Detect which cell encompasses the target text, then output its [X, Y] center coordinate. 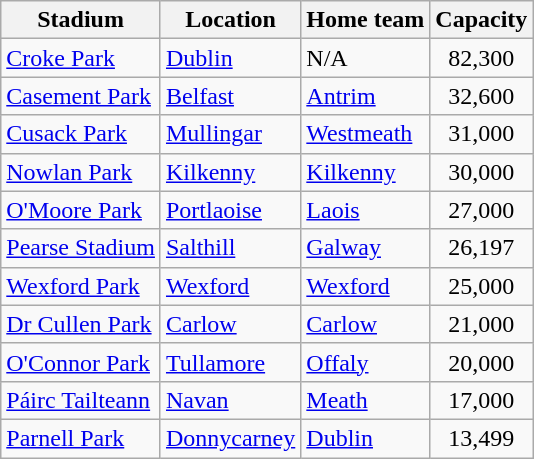
21,000 [482, 324]
Galway [366, 248]
82,300 [482, 58]
Croke Park [81, 58]
Nowlan Park [81, 172]
Capacity [482, 20]
Belfast [230, 96]
N/A [366, 58]
32,600 [482, 96]
Pearse Stadium [81, 248]
Meath [366, 400]
Stadium [81, 20]
20,000 [482, 362]
13,499 [482, 438]
Antrim [366, 96]
Home team [366, 20]
17,000 [482, 400]
Cusack Park [81, 134]
Mullingar [230, 134]
Parnell Park [81, 438]
Offaly [366, 362]
30,000 [482, 172]
O'Connor Park [81, 362]
26,197 [482, 248]
Donnycarney [230, 438]
Laois [366, 210]
Wexford Park [81, 286]
Portlaoise [230, 210]
25,000 [482, 286]
Casement Park [81, 96]
Salthill [230, 248]
Navan [230, 400]
Páirc Tailteann [81, 400]
31,000 [482, 134]
Dr Cullen Park [81, 324]
Location [230, 20]
27,000 [482, 210]
Tullamore [230, 362]
O'Moore Park [81, 210]
Westmeath [366, 134]
